Determine the [x, y] coordinate at the center of the cell enclosing the given text.  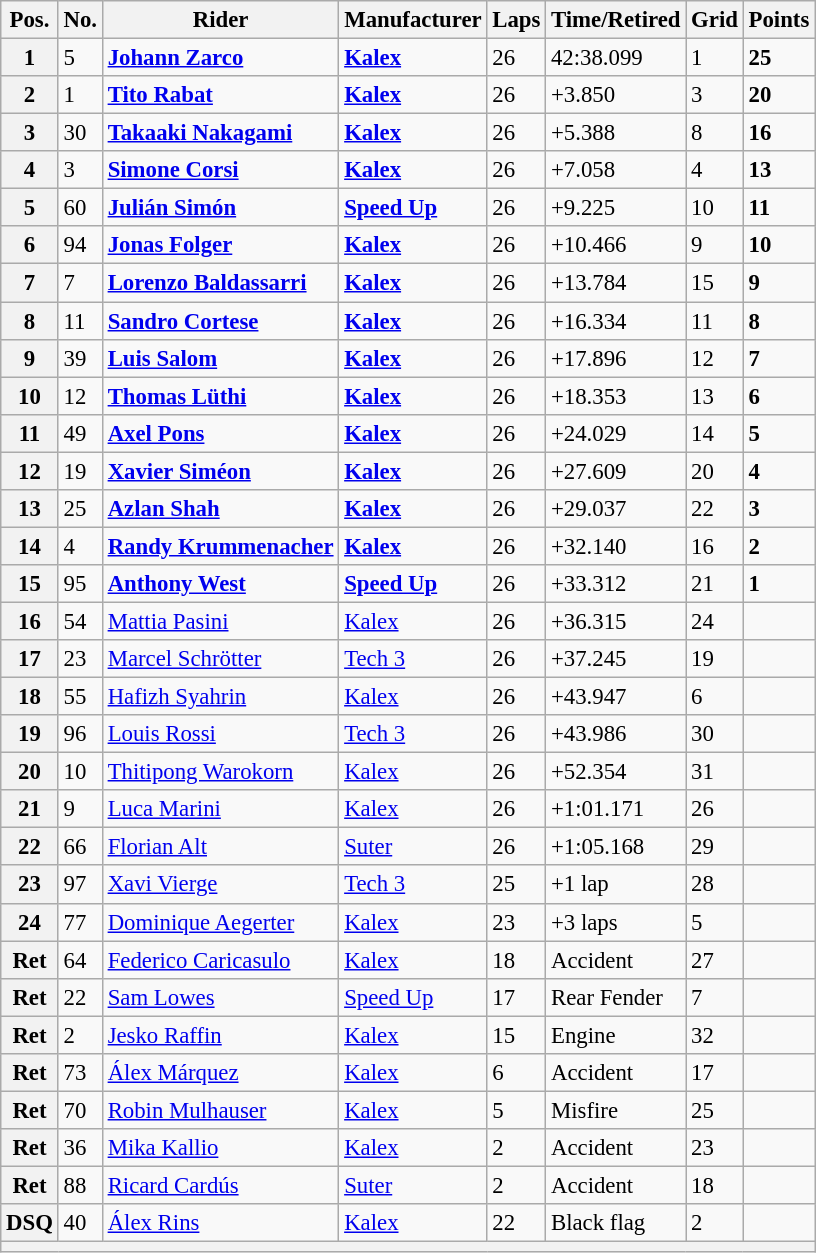
+27.609 [616, 471]
Dominique Aegerter [220, 922]
Thitipong Warokorn [220, 772]
40 [80, 1223]
Sandro Cortese [220, 321]
Robin Mulhauser [220, 1110]
Takaaki Nakagami [220, 133]
36 [80, 1148]
Rear Fender [616, 997]
Mika Kallio [220, 1148]
Points [778, 20]
+7.058 [616, 170]
95 [80, 584]
Xavier Siméon [220, 471]
+1:05.168 [616, 847]
Pos. [30, 20]
Julián Simón [220, 208]
Florian Alt [220, 847]
Misfire [616, 1110]
Manufacturer [413, 20]
Grid [714, 20]
+24.029 [616, 433]
+37.245 [616, 659]
No. [80, 20]
+13.784 [616, 283]
Johann Zarco [220, 58]
+5.388 [616, 133]
Xavi Vierge [220, 885]
+17.896 [616, 358]
Rider [220, 20]
66 [80, 847]
+32.140 [616, 546]
Axel Pons [220, 433]
88 [80, 1185]
Thomas Lüthi [220, 396]
Álex Rins [220, 1223]
Luis Salom [220, 358]
54 [80, 621]
+33.312 [616, 584]
+52.354 [616, 772]
49 [80, 433]
+3.850 [616, 95]
Randy Krummenacher [220, 546]
73 [80, 1073]
Anthony West [220, 584]
Jonas Folger [220, 245]
+1:01.171 [616, 809]
Álex Márquez [220, 1073]
97 [80, 885]
32 [714, 1035]
70 [80, 1110]
+43.947 [616, 697]
29 [714, 847]
77 [80, 922]
96 [80, 734]
Black flag [616, 1223]
+3 laps [616, 922]
31 [714, 772]
Azlan Shah [220, 509]
Laps [516, 20]
+9.225 [616, 208]
Luca Marini [220, 809]
39 [80, 358]
Tito Rabat [220, 95]
55 [80, 697]
Marcel Schrötter [220, 659]
Lorenzo Baldassarri [220, 283]
Mattia Pasini [220, 621]
Simone Corsi [220, 170]
Sam Lowes [220, 997]
Time/Retired [616, 20]
27 [714, 960]
28 [714, 885]
60 [80, 208]
Federico Caricasulo [220, 960]
42:38.099 [616, 58]
Louis Rossi [220, 734]
+18.353 [616, 396]
Engine [616, 1035]
+29.037 [616, 509]
Hafizh Syahrin [220, 697]
+43.986 [616, 734]
+10.466 [616, 245]
+1 lap [616, 885]
+16.334 [616, 321]
Jesko Raffin [220, 1035]
94 [80, 245]
+36.315 [616, 621]
DSQ [30, 1223]
64 [80, 960]
Ricard Cardús [220, 1185]
